Search for the cell housing the specified text and yield its [x, y] center coordinate. 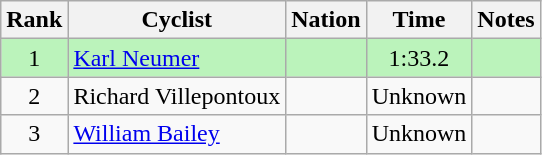
William Bailey [177, 134]
Time [419, 20]
Notes [506, 20]
Nation [326, 20]
3 [34, 134]
Rank [34, 20]
2 [34, 96]
Richard Villepontoux [177, 96]
Cyclist [177, 20]
1 [34, 58]
Karl Neumer [177, 58]
1:33.2 [419, 58]
